Capture the cell that displays the provided text and extract its (x, y) central coordinate. 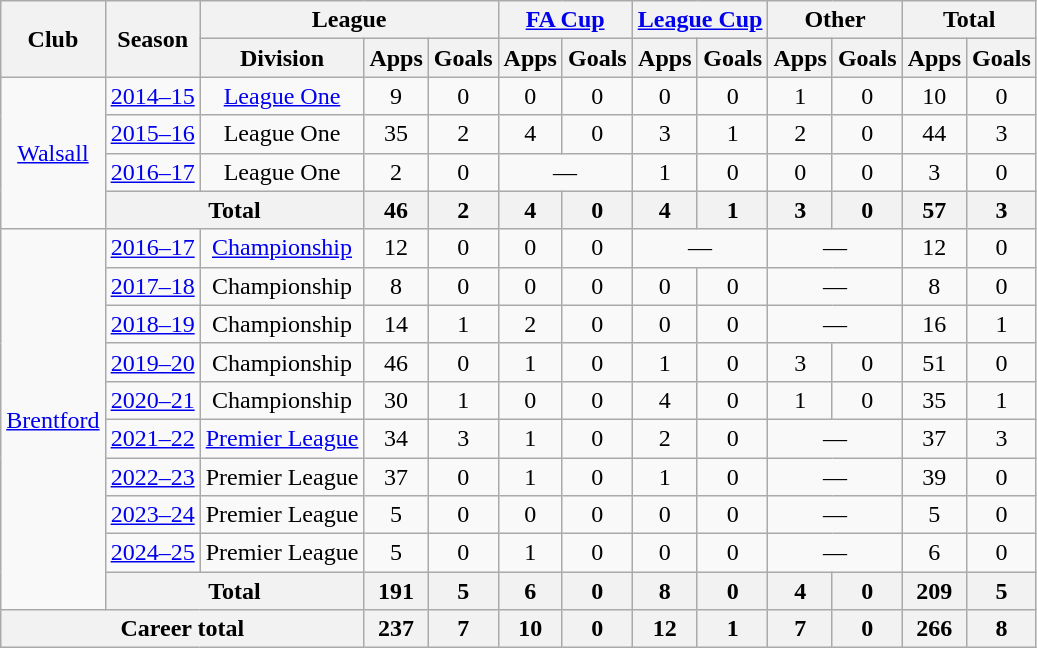
30 (396, 400)
39 (934, 477)
League (349, 20)
14 (396, 324)
League Cup (700, 20)
2022–23 (152, 477)
191 (396, 591)
2019–20 (152, 362)
2020–21 (152, 400)
237 (396, 629)
Brentford (53, 420)
Club (53, 39)
Division (282, 58)
2024–25 (152, 553)
2015–16 (152, 134)
16 (934, 324)
2023–24 (152, 515)
51 (934, 362)
Season (152, 39)
2018–19 (152, 324)
44 (934, 134)
Other (835, 20)
2021–22 (152, 438)
2017–18 (152, 286)
Walsall (53, 153)
57 (934, 210)
9 (396, 96)
34 (396, 438)
Career total (182, 629)
209 (934, 591)
266 (934, 629)
FA Cup (565, 20)
2014–15 (152, 96)
